Provide the (x, y) coordinate of the cell's center where the given text is located.  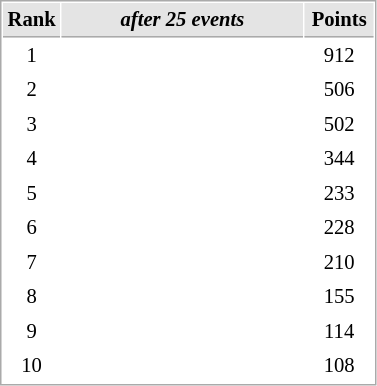
6 (32, 228)
5 (32, 194)
Rank (32, 20)
1 (32, 56)
228 (340, 228)
3 (32, 124)
210 (340, 262)
506 (340, 90)
912 (340, 56)
4 (32, 158)
after 25 events (183, 20)
155 (340, 296)
8 (32, 296)
9 (32, 332)
108 (340, 366)
7 (32, 262)
2 (32, 90)
114 (340, 332)
502 (340, 124)
344 (340, 158)
Points (340, 20)
233 (340, 194)
10 (32, 366)
